Pinpoint the cell where the given text exists, returning its (X, Y) midpoint coordinate. 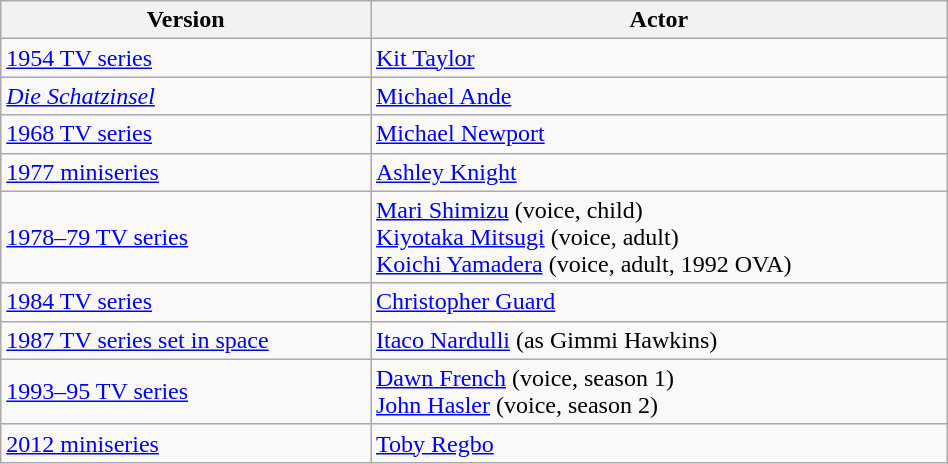
Ashley Knight (658, 172)
1984 TV series (186, 302)
1993–95 TV series (186, 392)
Die Schatzinsel (186, 96)
1978–79 TV series (186, 237)
2012 miniseries (186, 443)
1954 TV series (186, 58)
Michael Ande (658, 96)
1968 TV series (186, 134)
1977 miniseries (186, 172)
1987 TV series set in space (186, 340)
Mari Shimizu (voice, child) Kiyotaka Mitsugi (voice, adult) Koichi Yamadera (voice, adult, 1992 OVA) (658, 237)
Itaco Nardulli (as Gimmi Hawkins) (658, 340)
Toby Regbo (658, 443)
Version (186, 20)
Michael Newport (658, 134)
Christopher Guard (658, 302)
Dawn French (voice, season 1)John Hasler (voice, season 2) (658, 392)
Kit Taylor (658, 58)
Actor (658, 20)
